Extract the (X, Y) coordinate from the center of the cell holding the provided text.  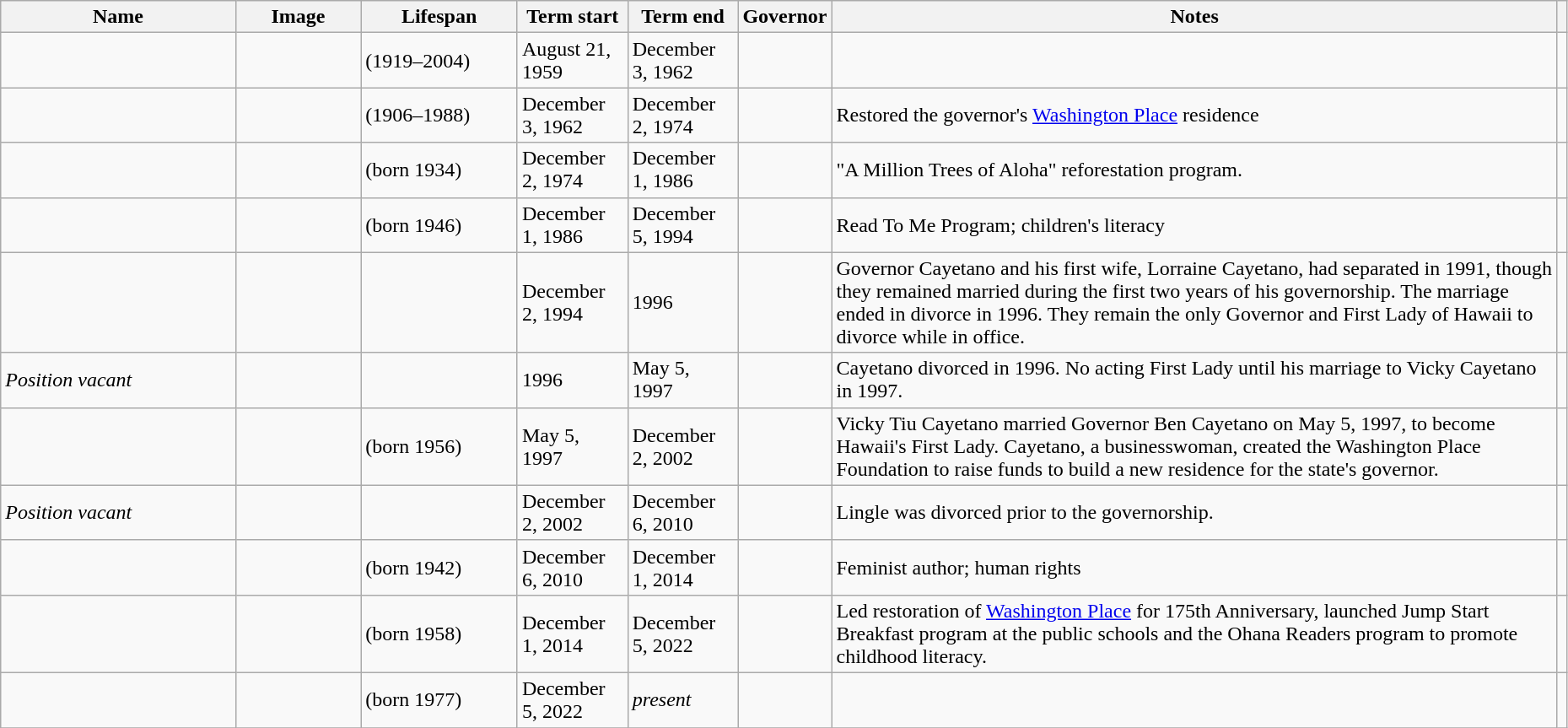
Governor (784, 17)
"A Million Trees of Aloha" reforestation program. (1194, 170)
Read To Me Program; children's literacy (1194, 224)
August 21, 1959 (572, 61)
Feminist author; human rights (1194, 567)
Image (299, 17)
(born 1977) (439, 700)
Lingle was divorced prior to the governorship. (1194, 513)
Term start (572, 17)
present (683, 700)
Notes (1194, 17)
(1906–1988) (439, 115)
(born 1934) (439, 170)
Restored the governor's Washington Place residence (1194, 115)
(born 1956) (439, 446)
(born 1946) (439, 224)
Cayetano divorced in 1996. No acting First Lady until his marriage to Vicky Cayetano in 1997. (1194, 380)
(born 1942) (439, 567)
December 2, 1994 (572, 302)
(1919–2004) (439, 61)
Name (118, 17)
Lifespan (439, 17)
December 5, 1994 (683, 224)
Term end (683, 17)
(born 1958) (439, 634)
